Return the [x, y] coordinate for the center point of the cell that contains the specified text.  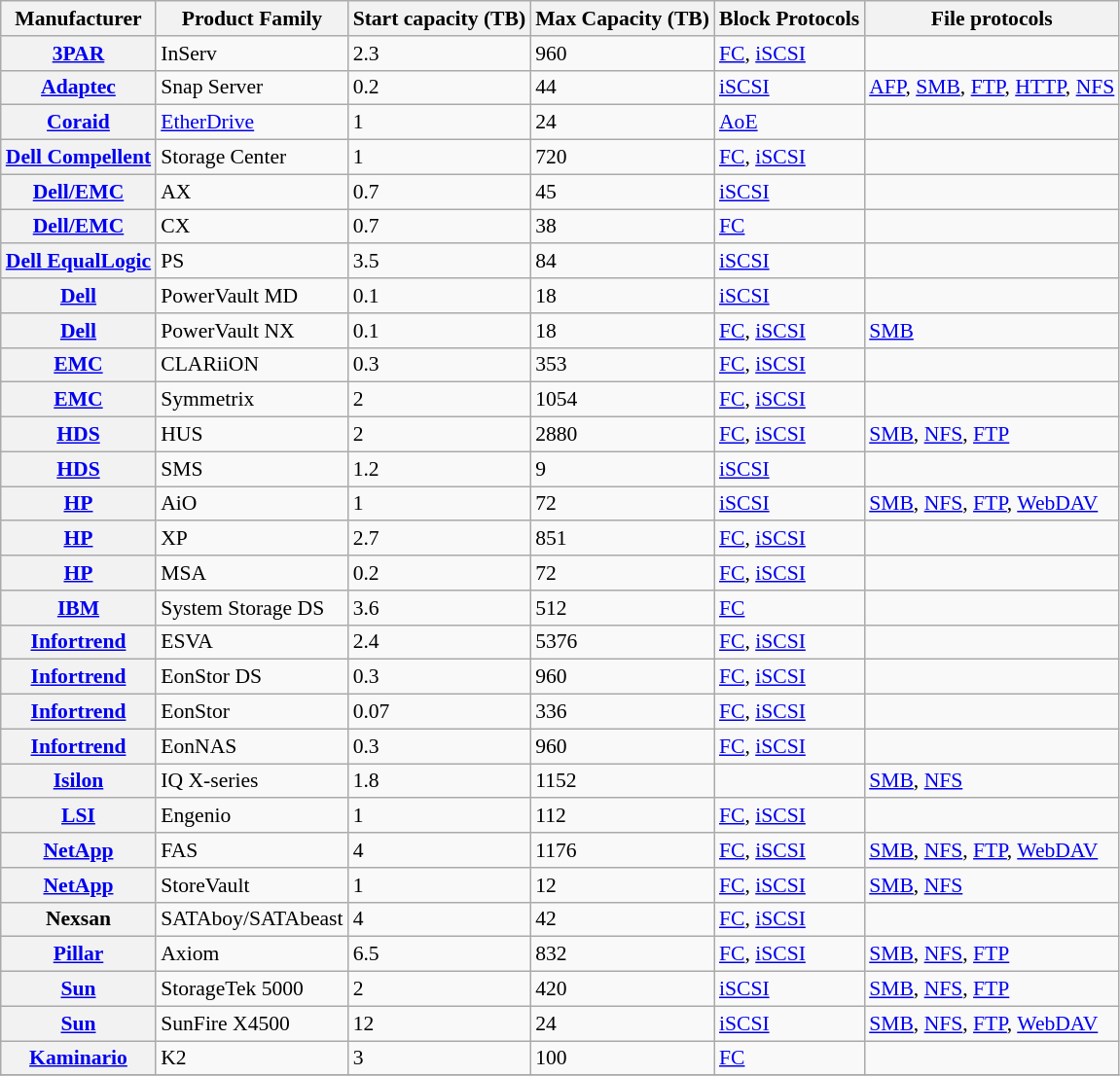
AiO [251, 504]
3 [440, 1058]
Nexsan [78, 919]
StorageTek 5000 [251, 989]
Dell EqualLogic [78, 262]
2.7 [440, 539]
Kaminario [78, 1058]
MSA [251, 573]
SunFire X4500 [251, 1023]
Pillar [78, 954]
PowerVault MD [251, 296]
Engenio [251, 816]
Manufacturer [78, 18]
851 [623, 539]
CX [251, 227]
LSI [78, 816]
420 [623, 989]
PS [251, 262]
0.07 [440, 712]
K2 [251, 1058]
353 [623, 365]
3PAR [78, 54]
832 [623, 954]
336 [623, 712]
IQ X-series [251, 781]
1.2 [440, 469]
Start capacity (TB) [440, 18]
Symmetrix [251, 400]
XP [251, 539]
84 [623, 262]
44 [623, 88]
38 [623, 227]
Dell Compellent [78, 158]
5376 [623, 642]
1176 [623, 850]
3.5 [440, 262]
EonNAS [251, 746]
PowerVault NX [251, 331]
100 [623, 1058]
45 [623, 192]
2.3 [440, 54]
Product Family [251, 18]
2.4 [440, 642]
112 [623, 816]
SATAboy/SATAbeast [251, 919]
9 [623, 469]
StoreVault [251, 885]
EonStor [251, 712]
Snap Server [251, 88]
1152 [623, 781]
EonStor DS [251, 677]
FAS [251, 850]
Max Capacity (TB) [623, 18]
2880 [623, 435]
HUS [251, 435]
SMB [992, 331]
CLARiiON [251, 365]
720 [623, 158]
AFP, SMB, FTP, HTTP, NFS [992, 88]
System Storage DS [251, 608]
EtherDrive [251, 123]
6.5 [440, 954]
Isilon [78, 781]
SMS [251, 469]
3.6 [440, 608]
1.8 [440, 781]
File protocols [992, 18]
Coraid [78, 123]
Axiom [251, 954]
ESVA [251, 642]
1054 [623, 400]
512 [623, 608]
Adaptec [78, 88]
InServ [251, 54]
42 [623, 919]
Block Protocols [789, 18]
Storage Center [251, 158]
AoE [789, 123]
IBM [78, 608]
AX [251, 192]
